Identify which cell holds the provided text, then report its [x, y] central coordinate. 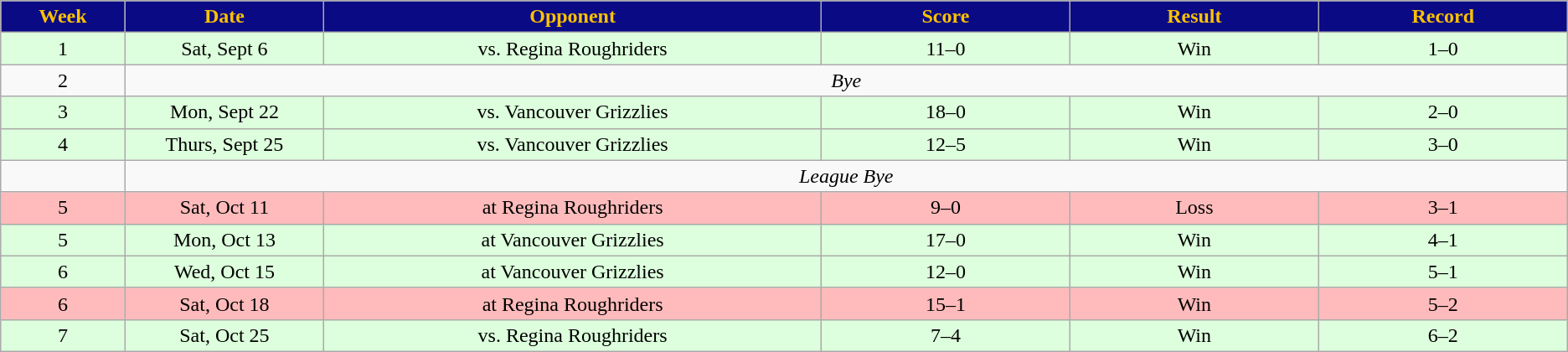
Mon, Oct 13 [224, 240]
Mon, Sept 22 [224, 112]
Date [224, 17]
Loss [1194, 208]
Opponent [573, 17]
Sat, Oct 11 [224, 208]
11–0 [946, 49]
9–0 [946, 208]
2 [63, 80]
Thurs, Sept 25 [224, 144]
5–1 [1442, 272]
Record [1442, 17]
Sat, Sept 6 [224, 49]
Wed, Oct 15 [224, 272]
Sat, Oct 18 [224, 303]
6–2 [1442, 335]
15–1 [946, 303]
18–0 [946, 112]
3 [63, 112]
4–1 [1442, 240]
League Bye [846, 176]
12–5 [946, 144]
Score [946, 17]
Result [1194, 17]
3–0 [1442, 144]
1–0 [1442, 49]
Bye [846, 80]
1 [63, 49]
17–0 [946, 240]
2–0 [1442, 112]
Sat, Oct 25 [224, 335]
Week [63, 17]
7–4 [946, 335]
4 [63, 144]
5–2 [1442, 303]
7 [63, 335]
3–1 [1442, 208]
12–0 [946, 272]
